Locate the cell with the specified text and output its (X, Y) center coordinate. 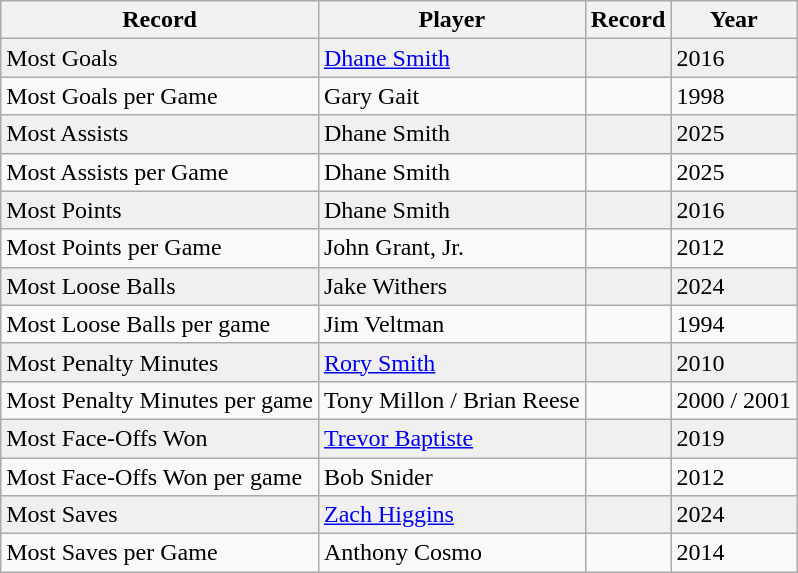
Most Penalty Minutes per game (160, 400)
Most Goals per Game (160, 96)
Most Goals (160, 58)
Most Saves per Game (160, 553)
Gary Gait (452, 96)
Jake Withers (452, 286)
Most Assists per Game (160, 172)
Tony Millon / Brian Reese (452, 400)
Jim Veltman (452, 324)
Most Assists (160, 134)
2010 (734, 362)
Most Points (160, 210)
Player (452, 20)
2000 / 2001 (734, 400)
2014 (734, 553)
Trevor Baptiste (452, 438)
Most Points per Game (160, 248)
Most Loose Balls per game (160, 324)
John Grant, Jr. (452, 248)
1994 (734, 324)
Bob Snider (452, 477)
Most Saves (160, 515)
2019 (734, 438)
Anthony Cosmo (452, 553)
Rory Smith (452, 362)
Most Penalty Minutes (160, 362)
Most Face-Offs Won (160, 438)
Zach Higgins (452, 515)
1998 (734, 96)
Most Face-Offs Won per game (160, 477)
Year (734, 20)
Most Loose Balls (160, 286)
